Search for the cell housing the specified text and yield its [x, y] center coordinate. 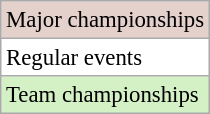
Team championships [106, 95]
Regular events [106, 58]
Major championships [106, 20]
